Return (x, y) of the center of cell containing provided text 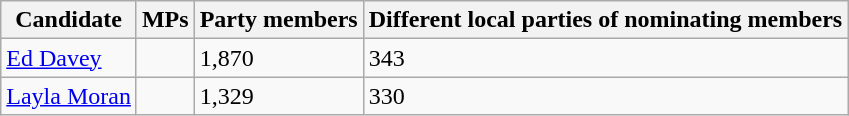
Ed Davey (69, 58)
330 (606, 96)
Candidate (69, 20)
Layla Moran (69, 96)
343 (606, 58)
1,329 (278, 96)
1,870 (278, 58)
Party members (278, 20)
MPs (165, 20)
Different local parties of nominating members (606, 20)
